Return the [X, Y] coordinate for the center point of the cell that contains the specified text.  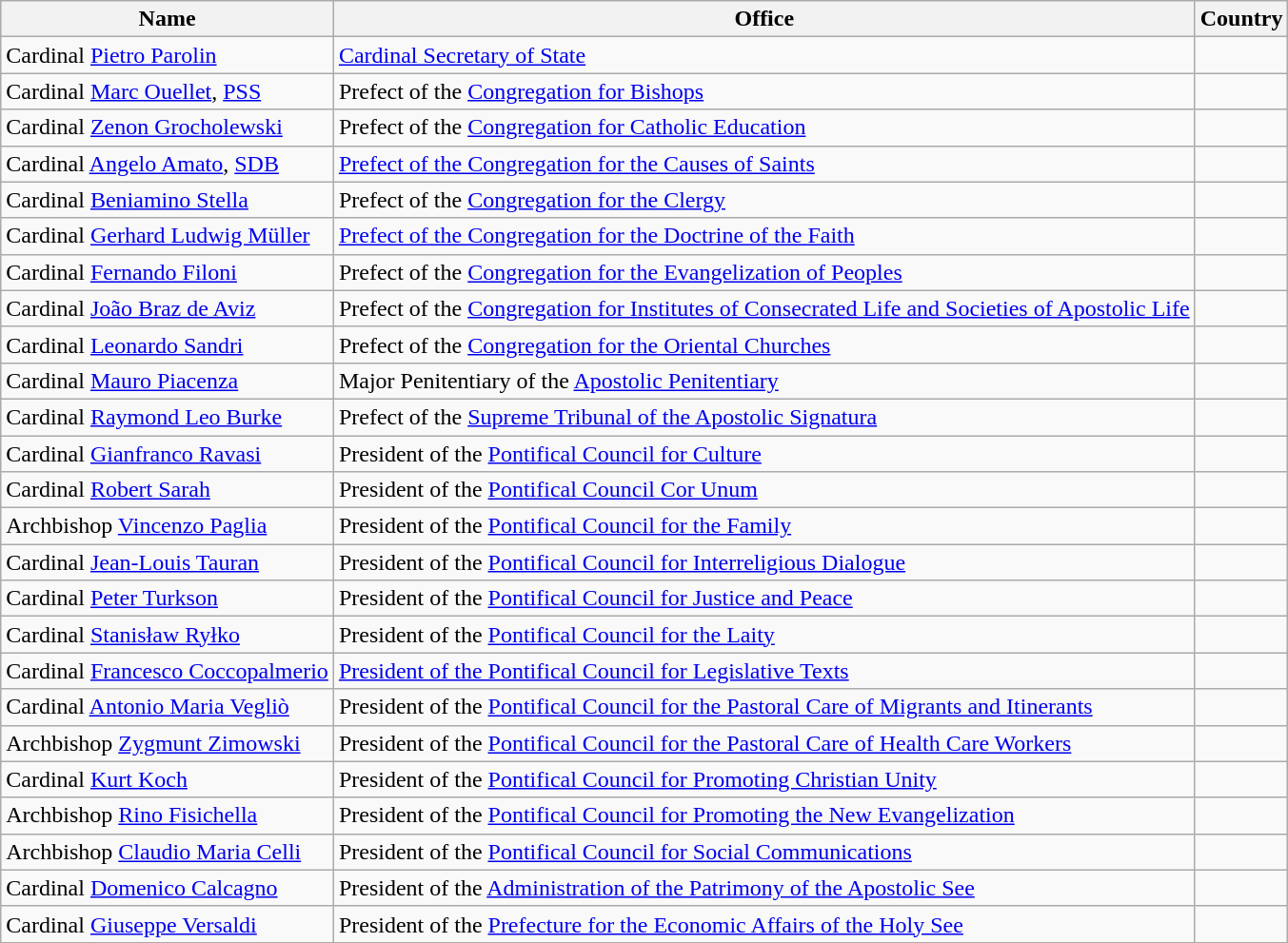
Cardinal Beniamino Stella [168, 200]
President of the Pontifical Council for Social Communications [763, 852]
Office [763, 19]
Cardinal Zenon Grocholewski [168, 128]
President of the Pontifical Council for Promoting Christian Unity [763, 779]
Archbishop Zygmunt Zimowski [168, 743]
President of the Prefecture for the Economic Affairs of the Holy See [763, 924]
Prefect of the Congregation for the Causes of Saints [763, 164]
President of the Pontifical Council for Justice and Peace [763, 599]
President of the Pontifical Council for Legislative Texts [763, 671]
President of the Pontifical Council for Promoting the New Evangelization [763, 815]
President of the Pontifical Council for the Pastoral Care of Migrants and Itinerants [763, 707]
Cardinal Antonio Maria Vegliò [168, 707]
Cardinal Gerhard Ludwig Müller [168, 236]
Cardinal Marc Ouellet, PSS [168, 91]
Cardinal Kurt Koch [168, 779]
President of the Administration of the Patrimony of the Apostolic See [763, 888]
Cardinal Robert Sarah [168, 490]
Cardinal Raymond Leo Burke [168, 417]
Cardinal Domenico Calcagno [168, 888]
Archbishop Vincenzo Paglia [168, 526]
Prefect of the Congregation for the Evangelization of Peoples [763, 272]
President of the Pontifical Council for Culture [763, 454]
Cardinal Leonardo Sandri [168, 344]
President of the Pontifical Council Cor Unum [763, 490]
President of the Pontifical Council for Interreligious Dialogue [763, 562]
Prefect of the Congregation for the Oriental Churches [763, 344]
Cardinal Stanisław Ryłko [168, 635]
Cardinal Mauro Piacenza [168, 381]
Cardinal Fernando Filoni [168, 272]
Cardinal Gianfranco Ravasi [168, 454]
Cardinal Angelo Amato, SDB [168, 164]
Prefect of the Congregation for Catholic Education [763, 128]
Major Penitentiary of the Apostolic Penitentiary [763, 381]
Cardinal Giuseppe Versaldi [168, 924]
Name [168, 19]
Cardinal Jean-Louis Tauran [168, 562]
Cardinal Francesco Coccopalmerio [168, 671]
Cardinal Peter Turkson [168, 599]
Prefect of the Congregation for Institutes of Consecrated Life and Societies of Apostolic Life [763, 308]
Cardinal João Braz de Aviz [168, 308]
Cardinal Pietro Parolin [168, 55]
Prefect of the Congregation for the Clergy [763, 200]
President of the Pontifical Council for the Family [763, 526]
President of the Pontifical Council for the Laity [763, 635]
Cardinal Secretary of State [763, 55]
Prefect of the Congregation for the Doctrine of the Faith [763, 236]
President of the Pontifical Council for the Pastoral Care of Health Care Workers [763, 743]
Country [1241, 19]
Archbishop Claudio Maria Celli [168, 852]
Prefect of the Supreme Tribunal of the Apostolic Signatura [763, 417]
Archbishop Rino Fisichella [168, 815]
Prefect of the Congregation for Bishops [763, 91]
